Detect which cell encompasses the target text, then output its [x, y] center coordinate. 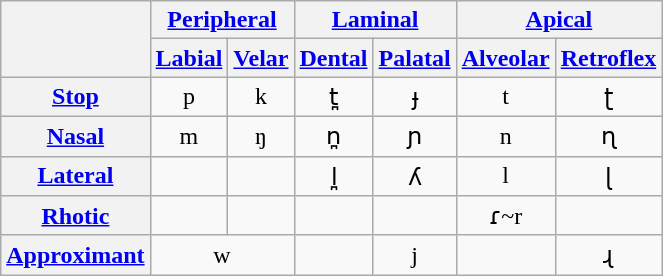
j [414, 255]
Lateral [76, 176]
Rhotic [76, 216]
ŋ [261, 136]
t [506, 97]
Approximant [76, 255]
ɾ~r [506, 216]
Alveolar [506, 58]
ɭ [608, 176]
m [189, 136]
Palatal [414, 58]
k [261, 97]
Velar [261, 58]
Labial [189, 58]
Apical [559, 20]
l [506, 176]
Stop [76, 97]
w [222, 255]
Nasal [76, 136]
ɻ [608, 255]
n̪ [334, 136]
Retroflex [608, 58]
ɳ [608, 136]
ɲ [414, 136]
ɟ [414, 97]
ʈ [608, 97]
n [506, 136]
t̪ [334, 97]
Laminal [375, 20]
p [189, 97]
ʎ [414, 176]
Peripheral [222, 20]
Dental [334, 58]
l̪ [334, 176]
